Return [X, Y] of the center of cell containing provided text 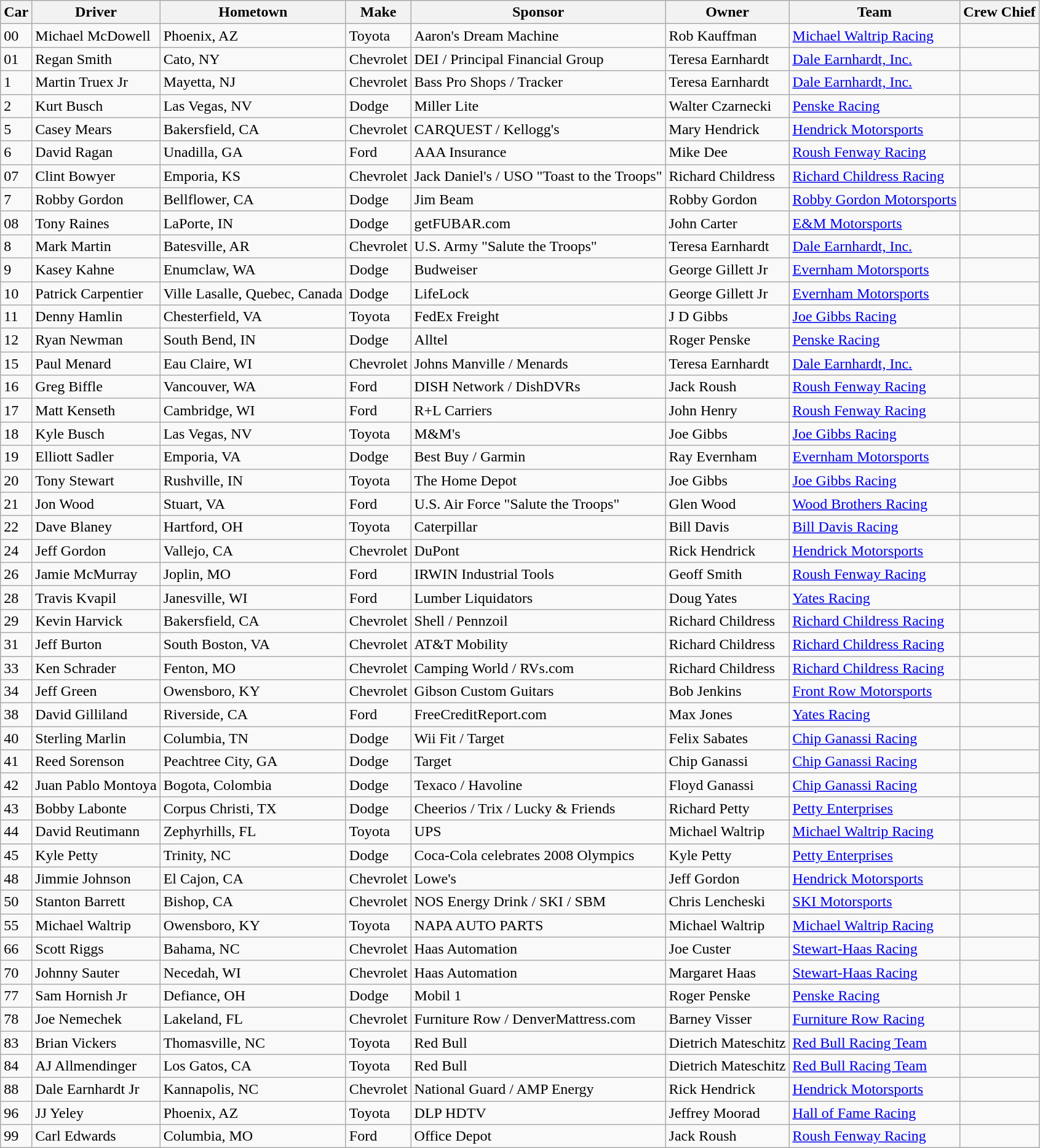
29 [16, 621]
Thomasville, NC [253, 1043]
Johns Manville / Menards [538, 364]
Emporia, KS [253, 176]
Target [538, 762]
Corpus Christi, TX [253, 808]
SKI Motorsports [875, 902]
Stuart, VA [253, 504]
Cheerios / Trix / Lucky & Friends [538, 808]
31 [16, 644]
El Cajon, CA [253, 879]
Ken Schrader [96, 668]
AT&T Mobility [538, 644]
Riverside, CA [253, 715]
33 [16, 668]
22 [16, 527]
Doug Yates [727, 597]
Hartford, OH [253, 527]
Jon Wood [96, 504]
Batesville, AR [253, 246]
Crew Chief [1000, 12]
John Henry [727, 410]
AAA Insurance [538, 153]
Felix Sabates [727, 738]
70 [16, 972]
Geoff Smith [727, 574]
Vancouver, WA [253, 387]
Jimmie Johnson [96, 879]
Lakeland, FL [253, 1019]
Michael McDowell [96, 36]
R+L Carriers [538, 410]
Margaret Haas [727, 972]
Jim Beam [538, 199]
21 [16, 504]
Gibson Custom Guitars [538, 692]
Floyd Ganassi [727, 785]
David Ragan [96, 153]
Bahama, NC [253, 949]
Rob Kauffman [727, 36]
JJ Yeley [96, 1113]
Jeff Green [96, 692]
Denny Hamlin [96, 317]
Bob Jenkins [727, 692]
9 [16, 269]
Juan Pablo Montoya [96, 785]
UPS [538, 832]
Miller Lite [538, 106]
41 [16, 762]
Columbia, TN [253, 738]
The Home Depot [538, 480]
Walter Czarnecki [727, 106]
Joplin, MO [253, 574]
Shell / Pennzoil [538, 621]
Chris Lencheski [727, 902]
Barney Visser [727, 1019]
Make [378, 12]
AJ Allmendinger [96, 1066]
Camping World / RVs.com [538, 668]
Defiance, OH [253, 995]
Scott Riggs [96, 949]
Ryan Newman [96, 340]
Aaron's Dream Machine [538, 36]
Team [875, 12]
24 [16, 551]
Columbia, MO [253, 1136]
Trinity, NC [253, 855]
Brian Vickers [96, 1043]
Hometown [253, 12]
Jeffrey Moorad [727, 1113]
Cato, NY [253, 59]
55 [16, 925]
J D Gibbs [727, 317]
CARQUEST / Kellogg's [538, 129]
00 [16, 36]
78 [16, 1019]
6 [16, 153]
66 [16, 949]
99 [16, 1136]
7 [16, 199]
Necedah, WI [253, 972]
77 [16, 995]
LaPorte, IN [253, 223]
44 [16, 832]
Sam Hornish Jr [96, 995]
Stanton Barrett [96, 902]
U.S. Army "Salute the Troops" [538, 246]
Fenton, MO [253, 668]
Car [16, 12]
10 [16, 293]
Sponsor [538, 12]
Lumber Liquidators [538, 597]
Budweiser [538, 269]
Bogota, Colombia [253, 785]
Vallejo, CA [253, 551]
07 [16, 176]
Emporia, VA [253, 457]
28 [16, 597]
Patrick Carpentier [96, 293]
Elliott Sadler [96, 457]
NOS Energy Drink / SKI / SBM [538, 902]
Joe Custer [727, 949]
84 [16, 1066]
DEI / Principal Financial Group [538, 59]
Travis Kvapil [96, 597]
Richard Petty [727, 808]
DISH Network / DishDVRs [538, 387]
Regan Smith [96, 59]
South Bend, IN [253, 340]
Matt Kenseth [96, 410]
National Guard / AMP Energy [538, 1090]
M&M's [538, 434]
Caterpillar [538, 527]
Kannapolis, NC [253, 1090]
Wii Fit / Target [538, 738]
Wood Brothers Racing [875, 504]
Chip Ganassi [727, 762]
17 [16, 410]
Bellflower, CA [253, 199]
Enumclaw, WA [253, 269]
Reed Sorenson [96, 762]
Kyle Busch [96, 434]
Lowe's [538, 879]
Unadilla, GA [253, 153]
Mike Dee [727, 153]
Mark Martin [96, 246]
Front Row Motorsports [875, 692]
DLP HDTV [538, 1113]
01 [16, 59]
Bill Davis [727, 527]
Texaco / Havoline [538, 785]
34 [16, 692]
Kevin Harvick [96, 621]
88 [16, 1090]
David Reutimann [96, 832]
IRWIN Industrial Tools [538, 574]
Ville Lasalle, Quebec, Canada [253, 293]
Furniture Row / DenverMattress.com [538, 1019]
Cambridge, WI [253, 410]
FedEx Freight [538, 317]
42 [16, 785]
Mary Hendrick [727, 129]
Bobby Labonte [96, 808]
5 [16, 129]
Clint Bowyer [96, 176]
Martin Truex Jr [96, 82]
Office Depot [538, 1136]
Sterling Marlin [96, 738]
Max Jones [727, 715]
FreeCreditReport.com [538, 715]
8 [16, 246]
16 [16, 387]
Mayetta, NJ [253, 82]
Glen Wood [727, 504]
Mobil 1 [538, 995]
Chesterfield, VA [253, 317]
Coca-Cola celebrates 2008 Olympics [538, 855]
11 [16, 317]
26 [16, 574]
John Carter [727, 223]
Rushville, IN [253, 480]
12 [16, 340]
Paul Menard [96, 364]
Zephyrhills, FL [253, 832]
Kurt Busch [96, 106]
Peachtree City, GA [253, 762]
Bill Davis Racing [875, 527]
40 [16, 738]
43 [16, 808]
Best Buy / Garmin [538, 457]
Kasey Kahne [96, 269]
Ray Evernham [727, 457]
Tony Raines [96, 223]
50 [16, 902]
Furniture Row Racing [875, 1019]
Eau Claire, WI [253, 364]
Jeff Burton [96, 644]
19 [16, 457]
Los Gatos, CA [253, 1066]
Joe Nemechek [96, 1019]
45 [16, 855]
NAPA AUTO PARTS [538, 925]
LifeLock [538, 293]
15 [16, 364]
E&M Motorsports [875, 223]
Dave Blaney [96, 527]
83 [16, 1043]
48 [16, 879]
David Gilliland [96, 715]
20 [16, 480]
08 [16, 223]
Casey Mears [96, 129]
Janesville, WI [253, 597]
South Boston, VA [253, 644]
Jack Daniel's / USO "Toast to the Troops" [538, 176]
2 [16, 106]
Hall of Fame Racing [875, 1113]
Bass Pro Shops / Tracker [538, 82]
Tony Stewart [96, 480]
U.S. Air Force "Salute the Troops" [538, 504]
Dale Earnhardt Jr [96, 1090]
Robby Gordon Motorsports [875, 199]
getFUBAR.com [538, 223]
Jamie McMurray [96, 574]
Greg Biffle [96, 387]
DuPont [538, 551]
Owner [727, 12]
96 [16, 1113]
18 [16, 434]
Driver [96, 12]
1 [16, 82]
Carl Edwards [96, 1136]
Johnny Sauter [96, 972]
Bishop, CA [253, 902]
38 [16, 715]
Alltel [538, 340]
